Search for the cell housing the specified text and yield its [X, Y] center coordinate. 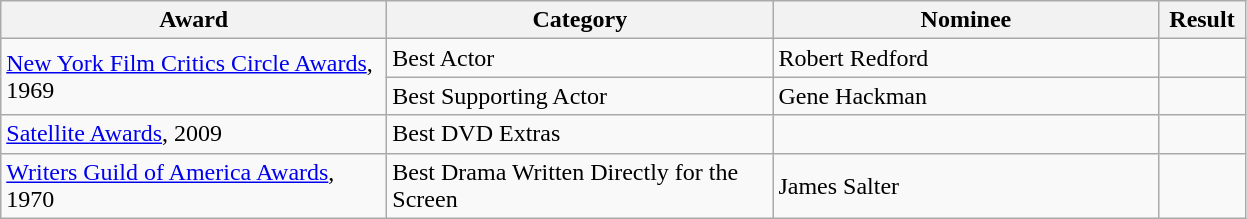
Best DVD Extras [580, 134]
Writers Guild of America Awards, 1970 [194, 186]
New York Film Critics Circle Awards, 1969 [194, 77]
Gene Hackman [966, 96]
James Salter [966, 186]
Result [1202, 20]
Satellite Awards, 2009 [194, 134]
Best Drama Written Directly for the Screen [580, 186]
Nominee [966, 20]
Award [194, 20]
Best Actor [580, 58]
Robert Redford [966, 58]
Best Supporting Actor [580, 96]
Category [580, 20]
